Find where the given text appears and provide that cell's center as [x, y] coordinate. 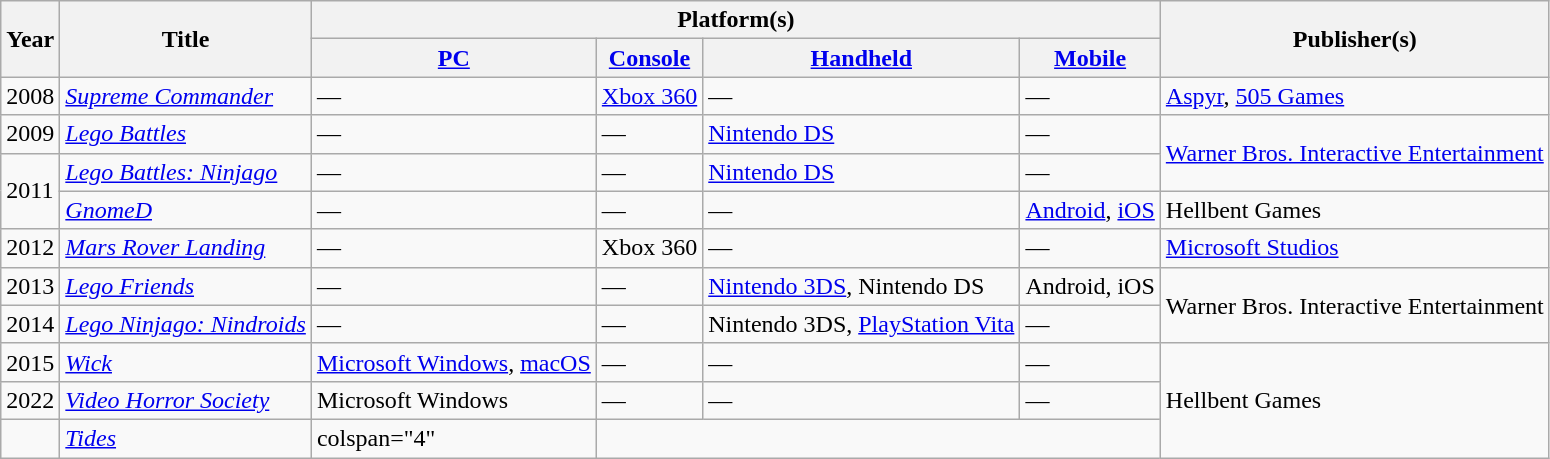
Microsoft Windows, macOS [454, 362]
Nintendo 3DS, PlayStation Vita [862, 324]
Video Horror Society [186, 400]
Lego Battles [186, 134]
Publisher(s) [1354, 39]
Supreme Commander [186, 96]
Mars Rover Landing [186, 248]
GnomeD [186, 210]
Lego Friends [186, 286]
Aspyr, 505 Games [1354, 96]
2014 [30, 324]
Title [186, 39]
Handheld [862, 58]
Tides [186, 438]
2009 [30, 134]
2011 [30, 191]
2015 [30, 362]
Wick [186, 362]
2022 [30, 400]
Lego Battles: Ninjago [186, 172]
Microsoft Windows [454, 400]
Year [30, 39]
Platform(s) [736, 20]
2013 [30, 286]
Microsoft Studios [1354, 248]
2012 [30, 248]
colspan="4" [454, 438]
Lego Ninjago: Nindroids [186, 324]
Nintendo 3DS, Nintendo DS [862, 286]
PC [454, 58]
Mobile [1090, 58]
2008 [30, 96]
Console [649, 58]
